Extract the (x, y) coordinate from the center of the cell holding the provided text.  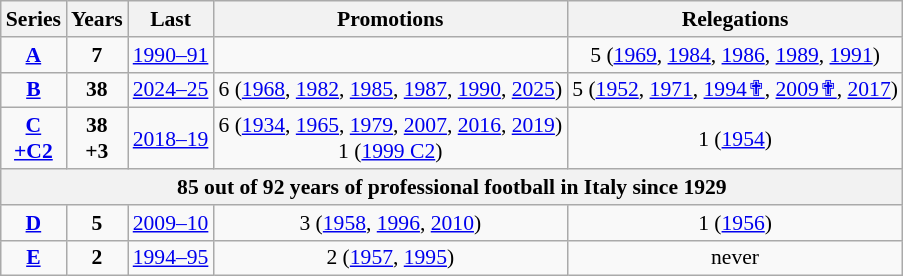
2 (97, 258)
5 (97, 223)
3 (1958, 1996, 2010) (390, 223)
Years (97, 19)
6 (1934, 1965, 1979, 2007, 2016, 2019) 1 (1999 C2) (390, 138)
1990–91 (171, 55)
Promotions (390, 19)
38 (97, 90)
never (735, 258)
E (34, 258)
Last (171, 19)
Series (34, 19)
38+3 (97, 138)
1 (1956) (735, 223)
2009–10 (171, 223)
2 (1957, 1995) (390, 258)
7 (97, 55)
A (34, 55)
D (34, 223)
1994–95 (171, 258)
2024–25 (171, 90)
2018–19 (171, 138)
1 (1954) (735, 138)
5 (1969, 1984, 1986, 1989, 1991) (735, 55)
Relegations (735, 19)
85 out of 92 years of professional football in Italy since 1929 (452, 187)
6 (1968, 1982, 1985, 1987, 1990, 2025) (390, 90)
B (34, 90)
5 (1952, 1971, 1994✟, 2009✟, 2017) (735, 90)
C+C2 (34, 138)
